Return (X, Y) of the center of cell containing provided text 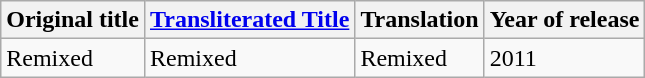
Translation (420, 20)
Transliterated Title (249, 20)
Year of release (564, 20)
Original title (73, 20)
2011 (564, 58)
